Provide the [X, Y] coordinate of the cell's center where the given text is located.  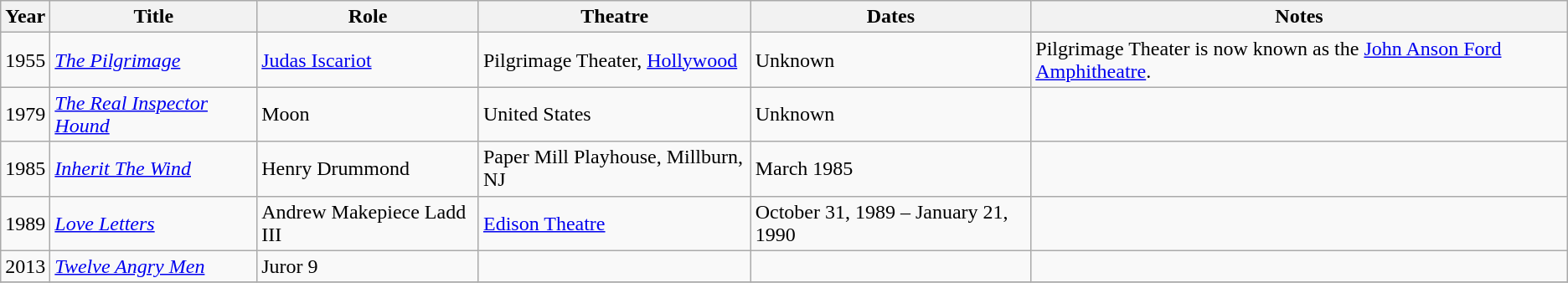
The Pilgrimage [154, 60]
Year [25, 17]
Pilgrimage Theater, Hollywood [615, 60]
Theatre [615, 17]
October 31, 1989 – January 21, 1990 [891, 223]
Inherit The Wind [154, 169]
Henry Drummond [369, 169]
Role [369, 17]
Edison Theatre [615, 223]
Dates [891, 17]
1979 [25, 114]
Pilgrimage Theater is now known as the John Anson Ford Amphitheatre. [1299, 60]
Judas Iscariot [369, 60]
Title [154, 17]
Love Letters [154, 223]
2013 [25, 266]
Notes [1299, 17]
Paper Mill Playhouse, Millburn, NJ [615, 169]
1985 [25, 169]
Twelve Angry Men [154, 266]
Andrew Makepiece Ladd III [369, 223]
The Real Inspector Hound [154, 114]
1955 [25, 60]
Juror 9 [369, 266]
United States [615, 114]
1989 [25, 223]
March 1985 [891, 169]
Moon [369, 114]
